Output the (X, Y) coordinate of the center of the cell containing the given text.  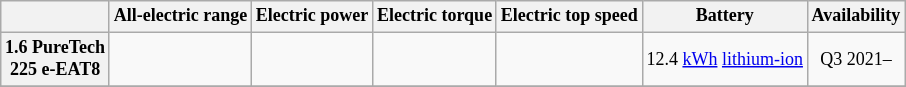
Electric top speed (569, 16)
Q3 2021– (856, 59)
Availability (856, 16)
1.6 PureTech225 e-EAT8 (56, 59)
12.4 kWh lithium-ion (724, 59)
Battery (724, 16)
All-electric range (180, 16)
Electric torque (435, 16)
Electric power (312, 16)
